Determine the (x, y) coordinate at the center of the cell enclosing the given text.  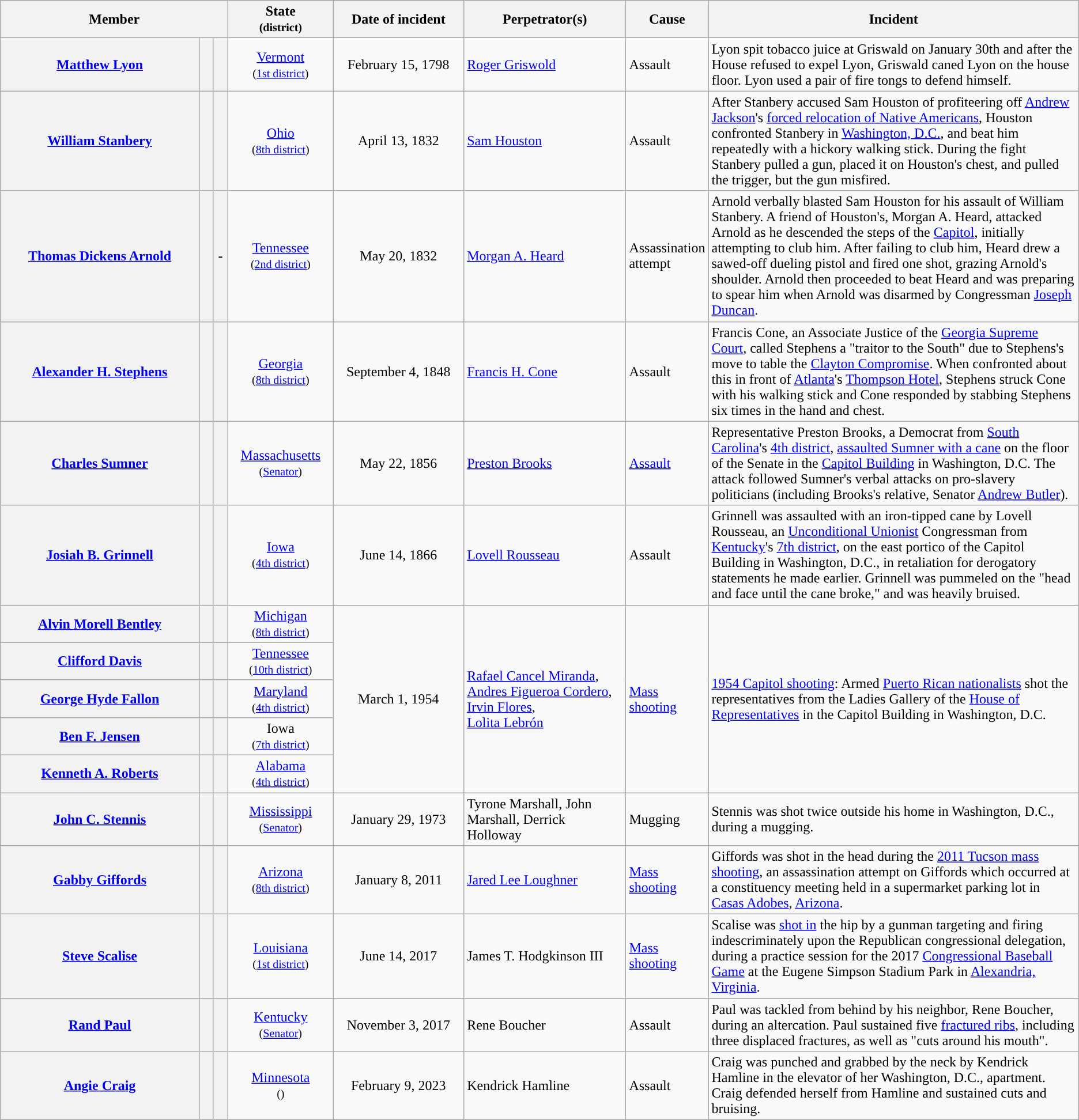
Perpetrator(s) (545, 20)
Rafael Cancel Miranda,Andres Figueroa Cordero,Irvin Flores,Lolita Lebrón (545, 698)
Iowa(7th district) (281, 736)
Kentucky(Senator) (281, 1025)
Morgan A. Heard (545, 256)
March 1, 1954 (399, 698)
Arizona(8th district) (281, 880)
September 4, 1848 (399, 371)
Rand Paul (100, 1025)
Steve Scalise (100, 956)
Alexander H. Stephens (100, 371)
Massachusetts(Senator) (281, 463)
Jared Lee Loughner (545, 880)
Maryland(4th district) (281, 698)
February 15, 1798 (399, 65)
Josiah B. Grinnell (100, 555)
Vermont(1st district) (281, 65)
Thomas Dickens Arnold (100, 256)
Louisiana(1st district) (281, 956)
Clifford Davis (100, 661)
Alabama(4th district) (281, 773)
Alvin Morell Bentley (100, 623)
Georgia(8th district) (281, 371)
Tyrone Marshall, John Marshall, Derrick Holloway (545, 819)
James T. Hodgkinson III (545, 956)
Assassination attempt (667, 256)
January 29, 1973 (399, 819)
Minnesota() (281, 1085)
State(district) (281, 20)
Francis H. Cone (545, 371)
Lovell Rousseau (545, 555)
Mississippi(Senator) (281, 819)
William Stanbery (100, 141)
- (220, 256)
April 13, 1832 (399, 141)
Angie Craig (100, 1085)
November 3, 2017 (399, 1025)
Rene Boucher (545, 1025)
Member (114, 20)
Preston Brooks (545, 463)
Kendrick Hamline (545, 1085)
June 14, 2017 (399, 956)
Mugging (667, 819)
Sam Houston (545, 141)
Charles Sumner (100, 463)
Stennis was shot twice outside his home in Washington, D.C., during a mugging. (893, 819)
George Hyde Fallon (100, 698)
May 22, 1856 (399, 463)
Cause (667, 20)
Matthew Lyon (100, 65)
Roger Griswold (545, 65)
Tennessee(2nd district) (281, 256)
Date of incident (399, 20)
Incident (893, 20)
Iowa(4th district) (281, 555)
Kenneth A. Roberts (100, 773)
Gabby Giffords (100, 880)
June 14, 1866 (399, 555)
May 20, 1832 (399, 256)
Tennessee(10th district) (281, 661)
January 8, 2011 (399, 880)
Ohio(8th district) (281, 141)
February 9, 2023 (399, 1085)
Ben F. Jensen (100, 736)
Michigan(8th district) (281, 623)
John C. Stennis (100, 819)
